Scan for the cell matching the given text and deliver its [x, y] coordinate at center. 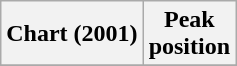
Peakposition [189, 34]
Chart (2001) [72, 34]
